Determine the [X, Y] coordinate at the center of the cell enclosing the given text.  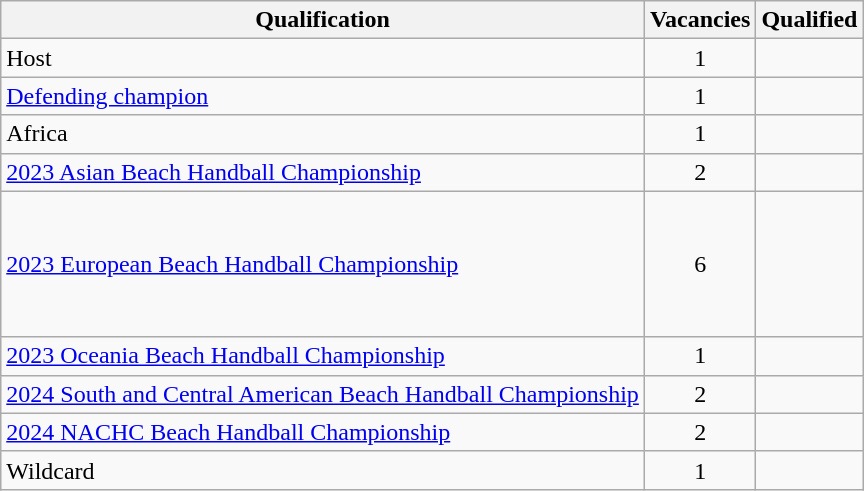
Host [323, 58]
Wildcard [323, 470]
Qualification [323, 20]
Defending champion [323, 96]
Qualified [810, 20]
6 [700, 264]
Vacancies [700, 20]
2024 NACHC Beach Handball Championship [323, 432]
2023 Oceania Beach Handball Championship [323, 356]
2023 Asian Beach Handball Championship [323, 172]
Africa [323, 134]
2024 South and Central American Beach Handball Championship [323, 394]
2023 European Beach Handball Championship [323, 264]
